Output the (x, y) coordinate of the center of the cell containing the given text.  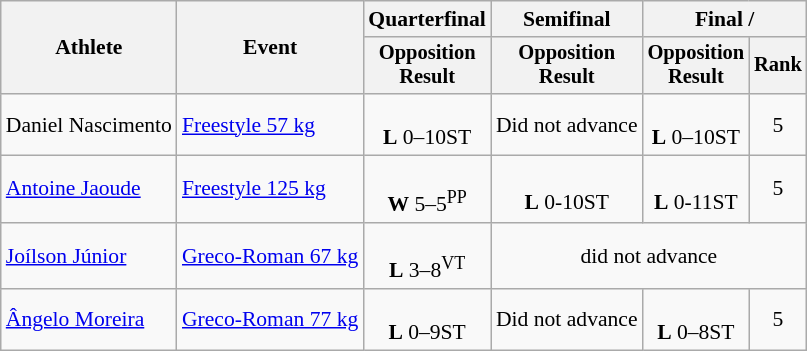
Freestyle 57 kg (270, 124)
Greco-Roman 77 kg (270, 320)
L 0-11ST (696, 190)
L 0-10ST (567, 190)
L 0–9ST (427, 320)
Athlete (89, 48)
Rank (778, 66)
Joílson Júnior (89, 256)
Final / (725, 19)
Antoine Jaoude (89, 190)
did not advance (649, 256)
Daniel Nascimento (89, 124)
L 0–8ST (696, 320)
Freestyle 125 kg (270, 190)
Quarterfinal (427, 19)
Greco-Roman 67 kg (270, 256)
Ângelo Moreira (89, 320)
W 5–5PP (427, 190)
L 3–8VT (427, 256)
Event (270, 48)
Semifinal (567, 19)
